Determine the [x, y] coordinate at the center of the cell enclosing the given text.  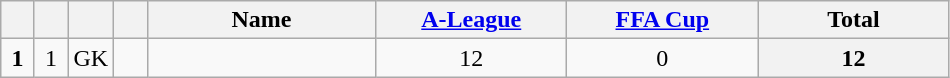
Total [854, 20]
0 [662, 58]
GK [91, 58]
Name [262, 20]
A-League [472, 20]
FFA Cup [662, 20]
